From the cell containing the given text, extract its center point as [X, Y] coordinate. 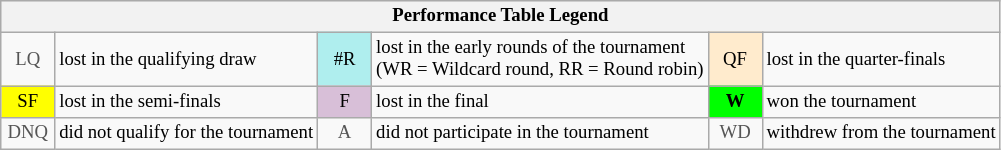
did not qualify for the tournament [186, 134]
lost in the qualifying draw [186, 60]
lost in the quarter-finals [881, 60]
QF [735, 60]
SF [28, 102]
A [345, 134]
lost in the semi-finals [186, 102]
W [735, 102]
won the tournament [881, 102]
DNQ [28, 134]
F [345, 102]
WD [735, 134]
withdrew from the tournament [881, 134]
Performance Table Legend [500, 16]
lost in the early rounds of the tournament(WR = Wildcard round, RR = Round robin) [540, 60]
did not participate in the tournament [540, 134]
#R [345, 60]
lost in the final [540, 102]
LQ [28, 60]
